Scan for the cell matching the given text and deliver its [X, Y] coordinate at center. 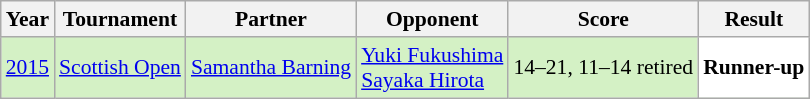
14–21, 11–14 retired [603, 68]
Runner-up [754, 68]
Score [603, 19]
Tournament [120, 19]
Year [28, 19]
Result [754, 19]
Partner [271, 19]
Opponent [432, 19]
Yuki Fukushima Sayaka Hirota [432, 68]
2015 [28, 68]
Scottish Open [120, 68]
Samantha Barning [271, 68]
